Provide the [X, Y] coordinate of the cell's center where the given text is located.  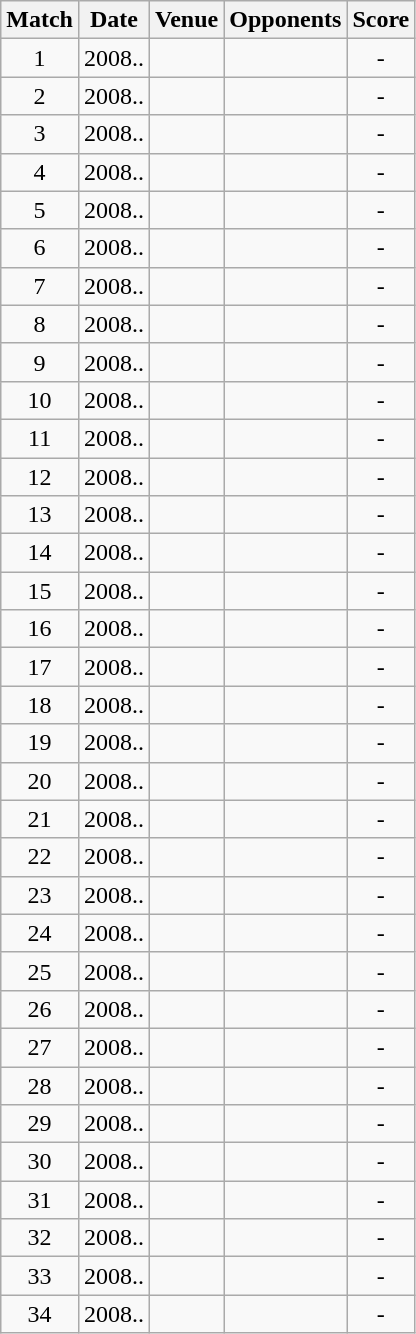
14 [40, 553]
33 [40, 1276]
6 [40, 248]
12 [40, 477]
7 [40, 286]
17 [40, 667]
Opponents [286, 20]
15 [40, 591]
Venue [187, 20]
30 [40, 1162]
9 [40, 362]
5 [40, 210]
34 [40, 1314]
22 [40, 857]
24 [40, 933]
28 [40, 1085]
19 [40, 743]
25 [40, 971]
29 [40, 1124]
3 [40, 134]
27 [40, 1047]
11 [40, 438]
2 [40, 96]
10 [40, 400]
4 [40, 172]
Date [114, 20]
18 [40, 705]
Match [40, 20]
1 [40, 58]
20 [40, 781]
Score [381, 20]
31 [40, 1200]
23 [40, 895]
32 [40, 1238]
26 [40, 1009]
16 [40, 629]
13 [40, 515]
21 [40, 819]
8 [40, 324]
